Find where the given text appears and provide that cell's center as [X, Y] coordinate. 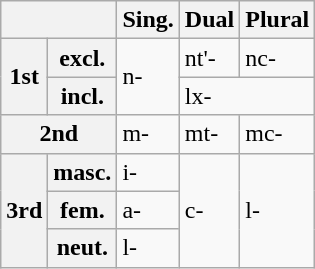
masc. [82, 172]
i- [148, 172]
nt'- [209, 58]
2nd [59, 134]
3rd [24, 210]
mt- [209, 134]
incl. [82, 96]
a- [148, 210]
c- [209, 210]
n- [148, 77]
nc- [278, 58]
excl. [82, 58]
fem. [82, 210]
mc- [278, 134]
1st [24, 77]
Dual [209, 20]
Plural [278, 20]
Sing. [148, 20]
m- [148, 134]
neut. [82, 248]
lx- [246, 96]
